Detect which cell encompasses the target text, then output its [X, Y] center coordinate. 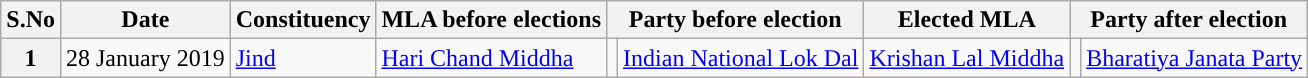
Indian National Lok Dal [741, 58]
Bharatiya Janata Party [1194, 58]
MLA before elections [492, 20]
Date [145, 20]
Hari Chand Middha [492, 58]
Jind [303, 58]
Party before election [736, 20]
S.No [31, 20]
28 January 2019 [145, 58]
Party after election [1189, 20]
1 [31, 58]
Elected MLA [967, 20]
Constituency [303, 20]
Krishan Lal Middha [967, 58]
